Provide the [x, y] coordinate of the cell's center where the given text is located.  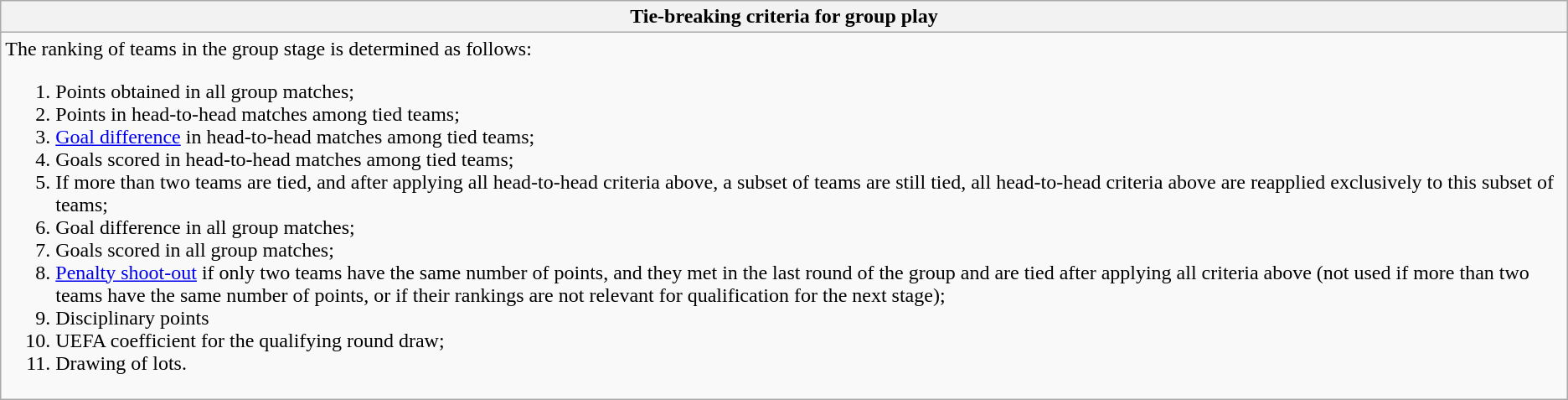
Tie-breaking criteria for group play [784, 17]
